Detect which cell encompasses the target text, then output its (x, y) center coordinate. 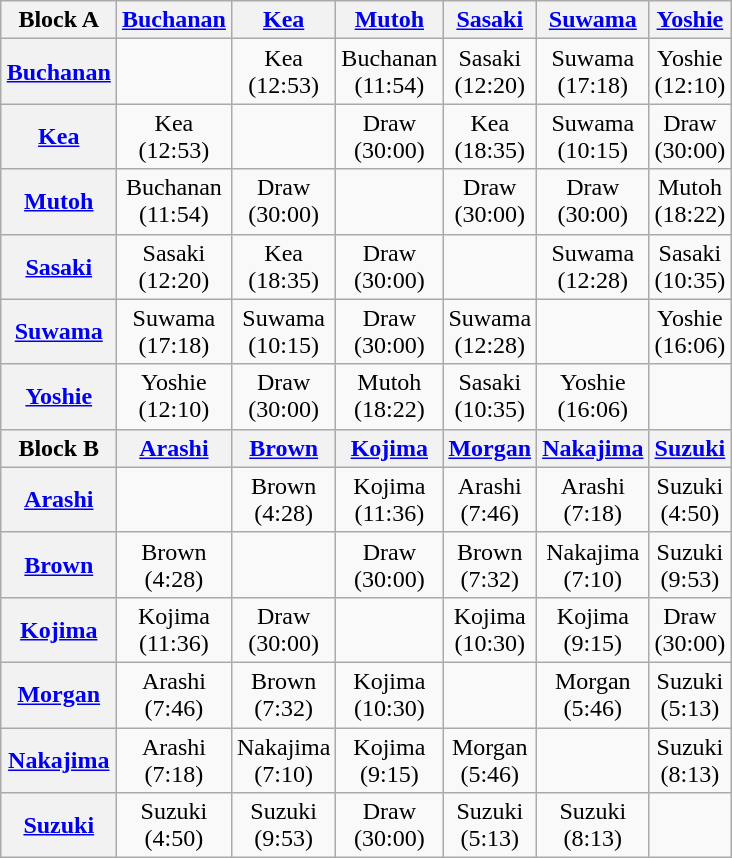
Block A (58, 20)
Block B (58, 448)
